Locate the cell with the specified text and output its [X, Y] center coordinate. 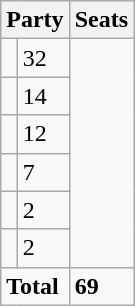
32 [43, 58]
Seats [101, 20]
14 [43, 96]
69 [101, 286]
Party [35, 20]
12 [43, 134]
7 [43, 172]
Total [35, 286]
